Pinpoint the cell where the given text exists, returning its [X, Y] midpoint coordinate. 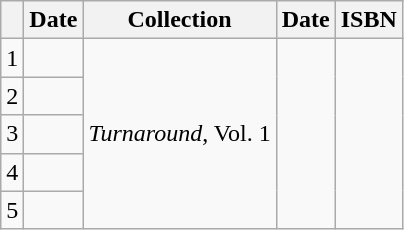
3 [12, 134]
Turnaround, Vol. 1 [180, 134]
5 [12, 210]
4 [12, 172]
1 [12, 58]
Collection [180, 20]
ISBN [368, 20]
2 [12, 96]
